Capture the cell that displays the provided text and extract its [X, Y] central coordinate. 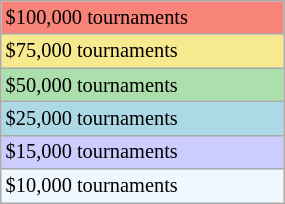
$50,000 tournaments [142, 85]
$15,000 tournaments [142, 152]
$100,000 tournaments [142, 17]
$75,000 tournaments [142, 51]
$25,000 tournaments [142, 118]
$10,000 tournaments [142, 186]
